Search for the cell housing the specified text and yield its [X, Y] center coordinate. 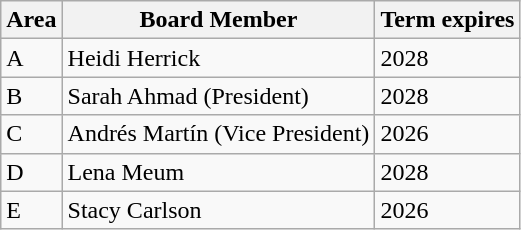
D [32, 172]
B [32, 96]
Stacy Carlson [218, 210]
Andrés Martín (Vice President) [218, 134]
Sarah Ahmad (President) [218, 96]
Heidi Herrick [218, 58]
C [32, 134]
Board Member [218, 20]
Lena Meum [218, 172]
E [32, 210]
Area [32, 20]
A [32, 58]
Term expires [448, 20]
